Locate the cell with the specified text and output its [x, y] center coordinate. 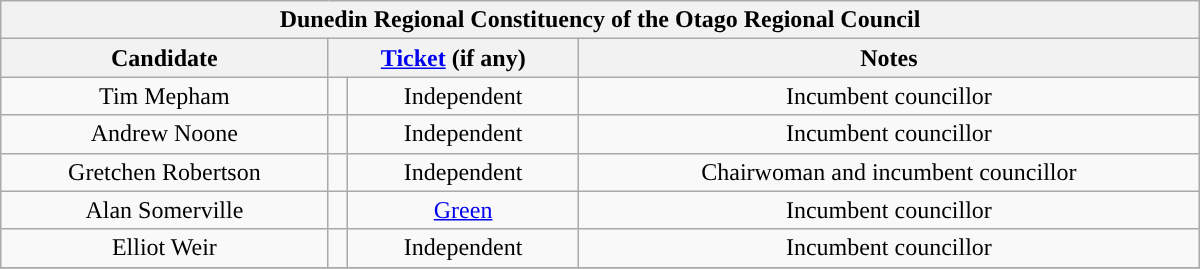
Tim Mepham [164, 96]
Green [464, 210]
Alan Somerville [164, 210]
Candidate [164, 58]
Gretchen Robertson [164, 172]
Chairwoman and incumbent councillor [890, 172]
Andrew Noone [164, 134]
Ticket (if any) [454, 58]
Dunedin Regional Constituency of the Otago Regional Council [600, 20]
Elliot Weir [164, 248]
Notes [890, 58]
